Find where the given text appears and provide that cell's center as [X, Y] coordinate. 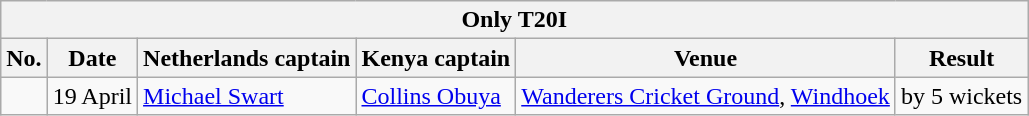
Michael Swart [247, 96]
by 5 wickets [961, 96]
19 April [92, 96]
No. [24, 58]
Kenya captain [436, 58]
Only T20I [514, 20]
Wanderers Cricket Ground, Windhoek [706, 96]
Venue [706, 58]
Netherlands captain [247, 58]
Collins Obuya [436, 96]
Result [961, 58]
Date [92, 58]
